From the cell containing the given text, extract its center point as [x, y] coordinate. 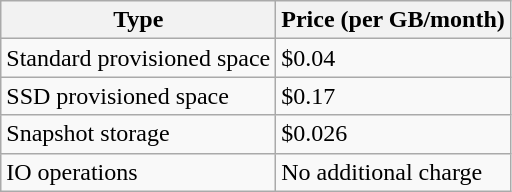
$0.17 [394, 96]
Type [138, 20]
Standard provisioned space [138, 58]
$0.04 [394, 58]
Price (per GB/month) [394, 20]
No additional charge [394, 172]
SSD provisioned space [138, 96]
$0.026 [394, 134]
Snapshot storage [138, 134]
IO operations [138, 172]
